For the text-containing cell, return its midpoint in [X, Y] coordinate format. 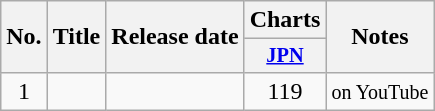
No. [24, 37]
on YouTube [380, 91]
119 [285, 91]
Title [76, 37]
Notes [380, 37]
Charts [285, 20]
Release date [175, 37]
JPN [285, 56]
1 [24, 91]
